Identify which cell holds the provided text, then report its [X, Y] central coordinate. 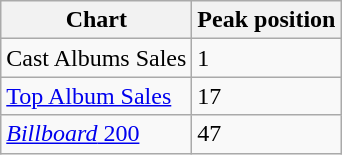
47 [266, 134]
Chart [96, 20]
Billboard 200 [96, 134]
Peak position [266, 20]
Top Album Sales [96, 96]
1 [266, 58]
Cast Albums Sales [96, 58]
17 [266, 96]
